Locate the cell with the specified text and output its (x, y) center coordinate. 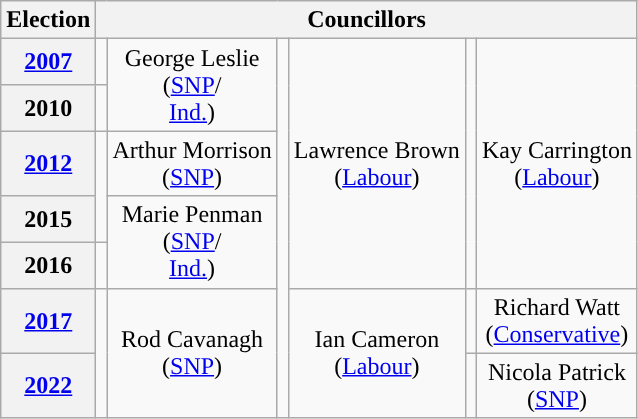
Richard Watt(Conservative) (556, 320)
Arthur Morrison(SNP) (192, 164)
Ian Cameron(Labour) (376, 353)
2016 (48, 265)
2017 (48, 320)
Nicola Patrick(SNP) (556, 386)
George Leslie(SNP/Ind.) (192, 85)
Lawrence Brown(Labour) (376, 164)
Election (48, 20)
Marie Penman(SNP/Ind.) (192, 242)
Kay Carrington(Labour) (556, 164)
Rod Cavanagh(SNP) (192, 353)
2012 (48, 164)
2010 (48, 108)
2007 (48, 62)
2015 (48, 219)
2022 (48, 386)
Councillors (367, 20)
